Identify which cell holds the provided text, then report its (X, Y) central coordinate. 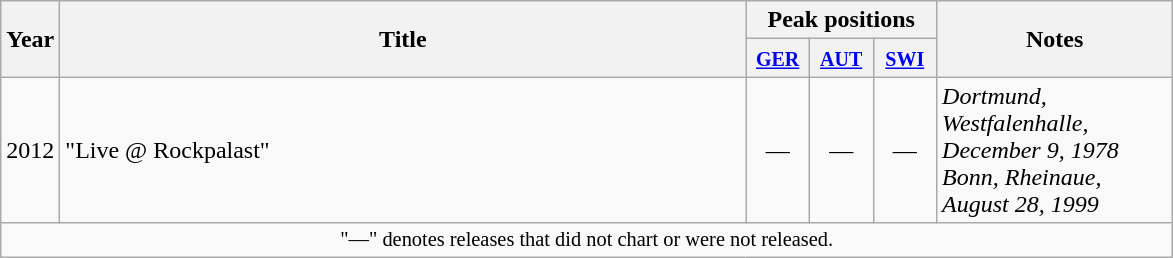
AUT (841, 58)
2012 (30, 150)
GER (778, 58)
SWI (905, 58)
Year (30, 39)
Peak positions (842, 20)
"—" denotes releases that did not chart or were not released. (587, 240)
Dortmund, Westfalenhalle, December 9, 1978 Bonn, Rheinaue, August 28, 1999 (1055, 150)
Title (403, 39)
"Live @ Rockpalast" (403, 150)
Notes (1055, 39)
